Detect which cell encompasses the target text, then output its [X, Y] center coordinate. 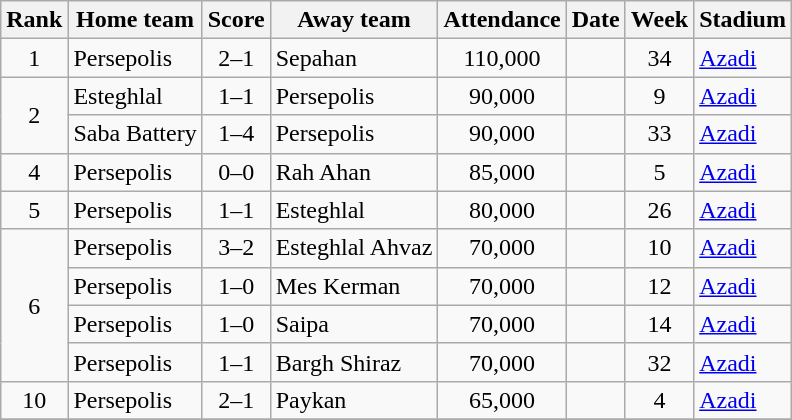
Attendance [502, 20]
14 [659, 324]
33 [659, 134]
34 [659, 58]
3–2 [236, 248]
0–0 [236, 172]
Week [659, 20]
110,000 [502, 58]
2 [34, 115]
Bargh Shiraz [354, 362]
6 [34, 305]
Away team [354, 20]
80,000 [502, 210]
26 [659, 210]
Rah Ahan [354, 172]
Date [596, 20]
65,000 [502, 400]
Saipa [354, 324]
Home team [135, 20]
Rank [34, 20]
Esteghlal Ahvaz [354, 248]
Saba Battery [135, 134]
1 [34, 58]
1–4 [236, 134]
Sepahan [354, 58]
Mes Kerman [354, 286]
Stadium [743, 20]
9 [659, 96]
Score [236, 20]
85,000 [502, 172]
12 [659, 286]
Paykan [354, 400]
32 [659, 362]
